Pinpoint the cell where the given text exists, returning its (X, Y) midpoint coordinate. 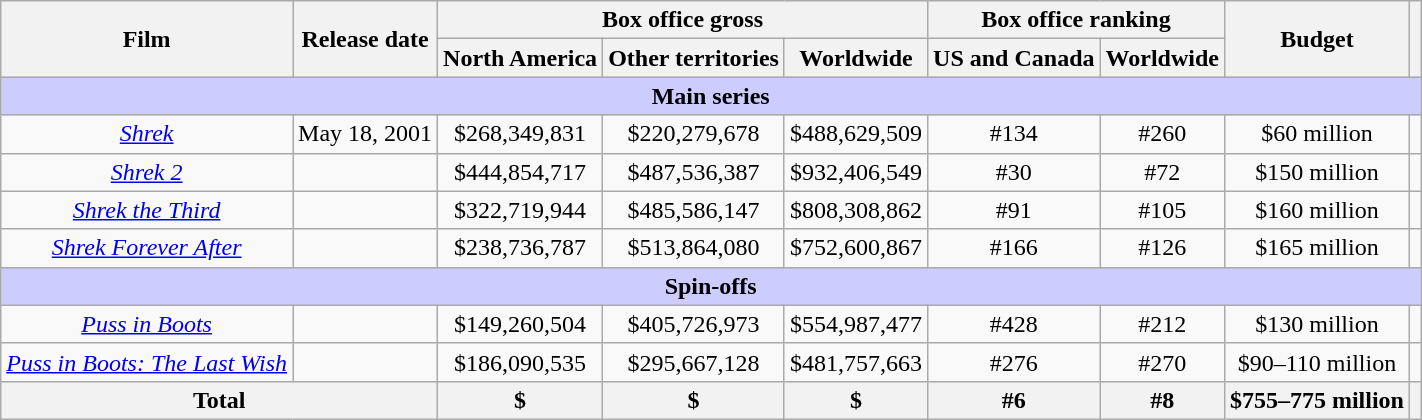
$186,090,535 (520, 362)
Puss in Boots: The Last Wish (147, 362)
Main series (711, 96)
Shrek (147, 134)
#72 (1162, 172)
Other territories (694, 58)
#30 (1014, 172)
$238,736,787 (520, 248)
Spin-offs (711, 286)
$488,629,509 (856, 134)
$90–110 million (1316, 362)
Shrek Forever After (147, 248)
#428 (1014, 324)
$160 million (1316, 210)
$487,536,387 (694, 172)
$60 million (1316, 134)
Box office ranking (1076, 20)
$481,757,663 (856, 362)
US and Canada (1014, 58)
$485,586,147 (694, 210)
$752,600,867 (856, 248)
$932,406,549 (856, 172)
May 18, 2001 (366, 134)
#6 (1014, 400)
Film (147, 39)
North America (520, 58)
Budget (1316, 39)
$808,308,862 (856, 210)
$165 million (1316, 248)
$295,667,128 (694, 362)
$149,260,504 (520, 324)
#270 (1162, 362)
Release date (366, 39)
$405,726,973 (694, 324)
$268,349,831 (520, 134)
Total (220, 400)
#166 (1014, 248)
Box office gross (683, 20)
$130 million (1316, 324)
Shrek the Third (147, 210)
$322,719,944 (520, 210)
#260 (1162, 134)
#91 (1014, 210)
#134 (1014, 134)
#126 (1162, 248)
$444,854,717 (520, 172)
$554,987,477 (856, 324)
$513,864,080 (694, 248)
#212 (1162, 324)
#105 (1162, 210)
Shrek 2 (147, 172)
#276 (1014, 362)
#8 (1162, 400)
Puss in Boots (147, 324)
$755–775 million (1316, 400)
$220,279,678 (694, 134)
$150 million (1316, 172)
